Pinpoint the cell where the given text exists, returning its [x, y] midpoint coordinate. 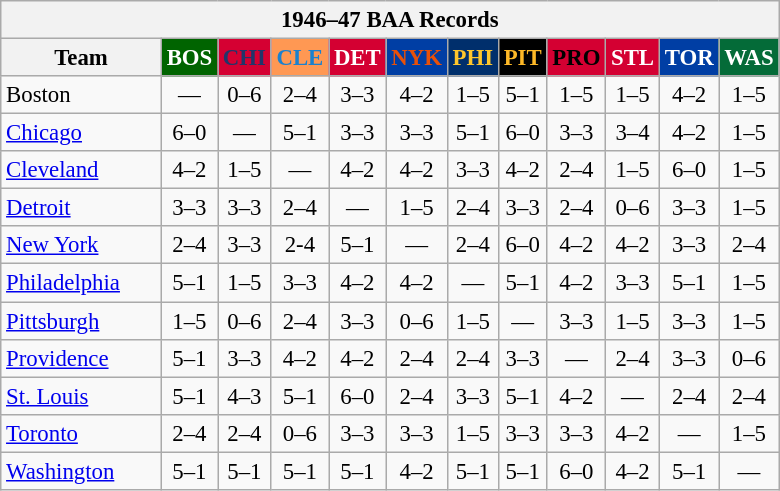
PRO [576, 58]
1946–47 BAA Records [390, 20]
TOR [689, 58]
CHI [245, 58]
CLE [300, 58]
Providence [82, 358]
St. Louis [82, 396]
BOS [189, 58]
Philadelphia [82, 283]
3–4 [633, 133]
Boston [82, 95]
PIT [522, 58]
Chicago [82, 133]
WAS [749, 58]
NYK [416, 58]
Toronto [82, 433]
Cleveland [82, 170]
Washington [82, 471]
Detroit [82, 208]
Pittsburgh [82, 321]
DET [358, 58]
Team [82, 58]
New York [82, 245]
4–3 [245, 396]
STL [633, 58]
2-4 [300, 245]
PHI [472, 58]
